Provide the [x, y] coordinate of the cell's center where the given text is located.  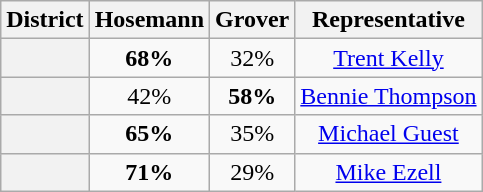
68% [149, 58]
Michael Guest [388, 134]
Mike Ezell [388, 172]
Bennie Thompson [388, 96]
42% [149, 96]
71% [149, 172]
Trent Kelly [388, 58]
District [45, 20]
65% [149, 134]
Hosemann [149, 20]
Grover [252, 20]
29% [252, 172]
35% [252, 134]
32% [252, 58]
Representative [388, 20]
58% [252, 96]
